Provide the [x, y] coordinate of the cell's center where the given text is located.  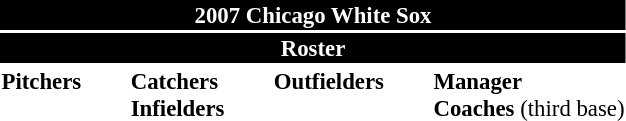
Roster [313, 48]
2007 Chicago White Sox [313, 15]
